Identify which cell holds the provided text, then report its (x, y) central coordinate. 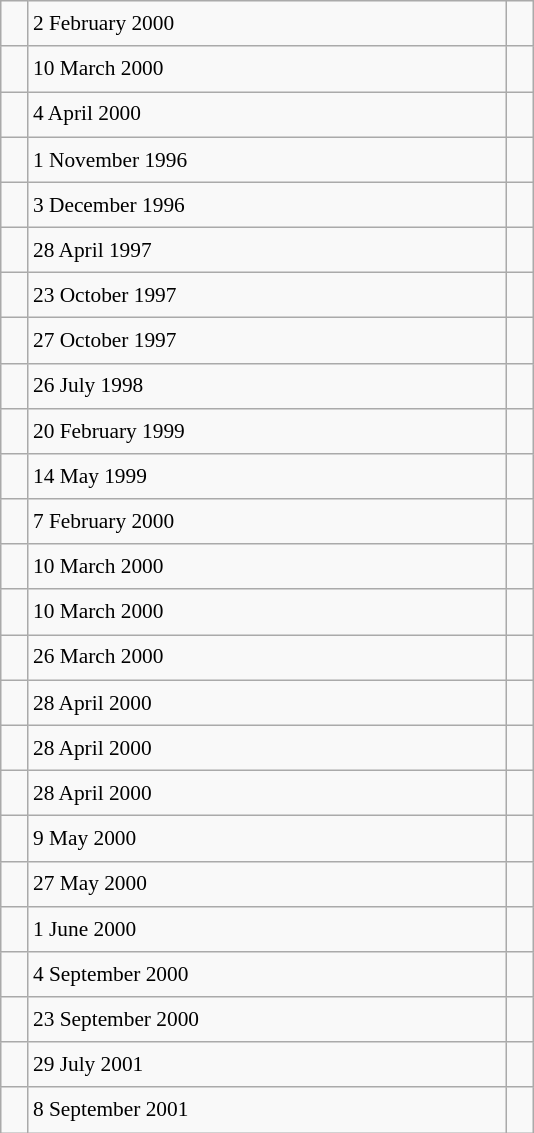
26 March 2000 (267, 658)
23 October 1997 (267, 296)
27 May 2000 (267, 884)
4 September 2000 (267, 974)
27 October 1997 (267, 340)
4 April 2000 (267, 114)
3 December 1996 (267, 204)
1 June 2000 (267, 928)
1 November 1996 (267, 160)
20 February 1999 (267, 430)
29 July 2001 (267, 1064)
8 September 2001 (267, 1110)
9 May 2000 (267, 838)
7 February 2000 (267, 522)
23 September 2000 (267, 1020)
2 February 2000 (267, 24)
26 July 1998 (267, 386)
14 May 1999 (267, 476)
28 April 1997 (267, 250)
